Capture the cell that displays the provided text and extract its [x, y] central coordinate. 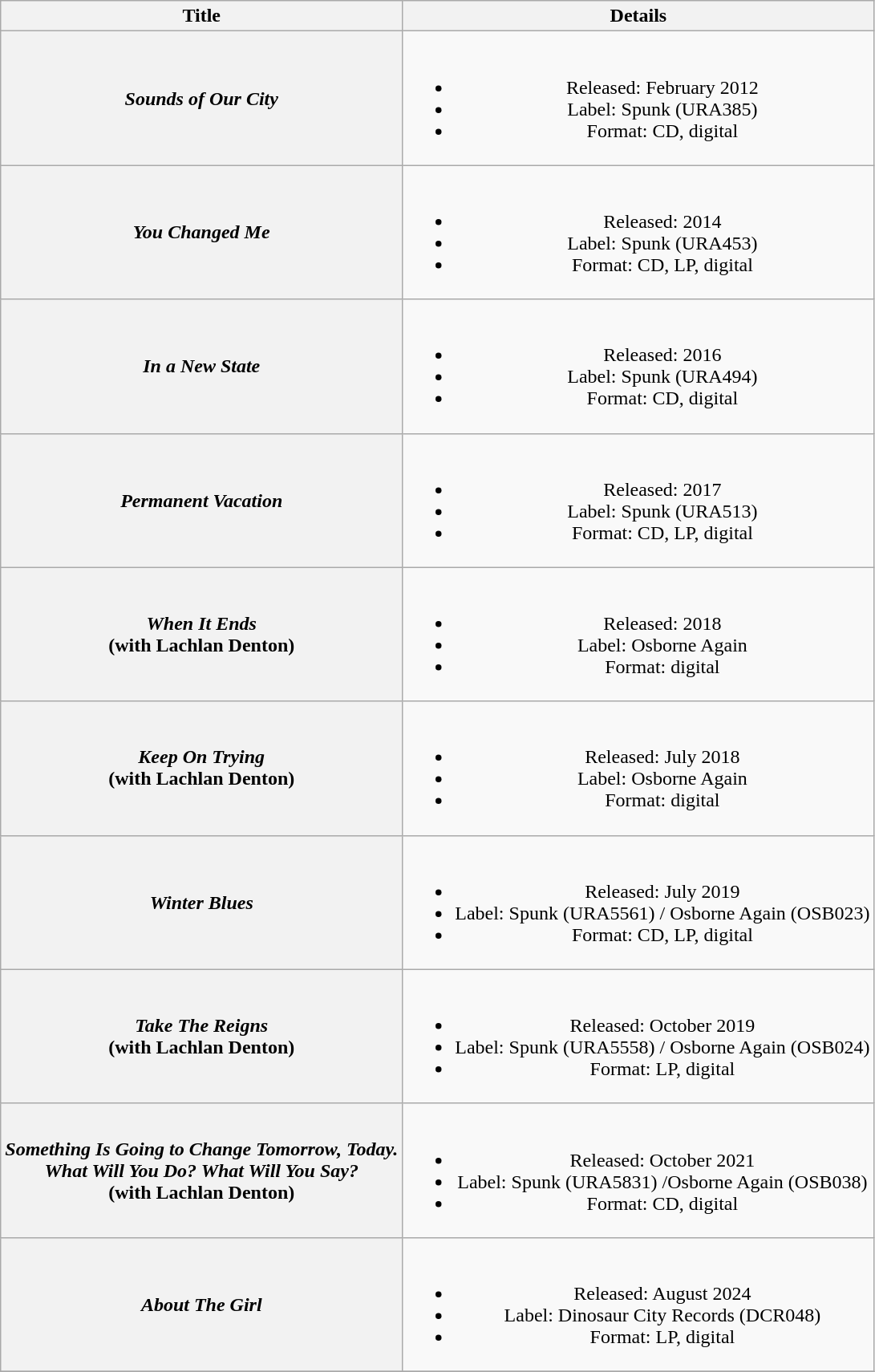
In a New State [202, 366]
Released: August 2024Label: Dinosaur City Records (DCR048)Format: LP, digital [638, 1305]
Released: 2016Label: Spunk (URA494)Format: CD, digital [638, 366]
Title [202, 16]
Released: 2017Label: Spunk (URA513)Format: CD, LP, digital [638, 501]
Keep On Trying (with Lachlan Denton) [202, 769]
Released: 2014Label: Spunk (URA453)Format: CD, LP, digital [638, 233]
Permanent Vacation [202, 501]
You Changed Me [202, 233]
When It Ends (with Lachlan Denton) [202, 634]
Released: October 2019Label: Spunk (URA5558) / Osborne Again (OSB024)Format: LP, digital [638, 1037]
About The Girl [202, 1305]
Released: October 2021Label: Spunk (URA5831) /Osborne Again (OSB038)Format: CD, digital [638, 1170]
Released: July 2018Label: Osborne AgainFormat: digital [638, 769]
Something Is Going to Change Tomorrow, Today. What Will You Do? What Will You Say? (with Lachlan Denton) [202, 1170]
Released: July 2019Label: Spunk (URA5561) / Osborne Again (OSB023)Format: CD, LP, digital [638, 902]
Released: February 2012Label: Spunk (URA385)Format: CD, digital [638, 98]
Released: 2018Label: Osborne AgainFormat: digital [638, 634]
Winter Blues [202, 902]
Take The Reigns (with Lachlan Denton) [202, 1037]
Sounds of Our City [202, 98]
Details [638, 16]
